Pinpoint the cell where the given text exists, returning its [x, y] midpoint coordinate. 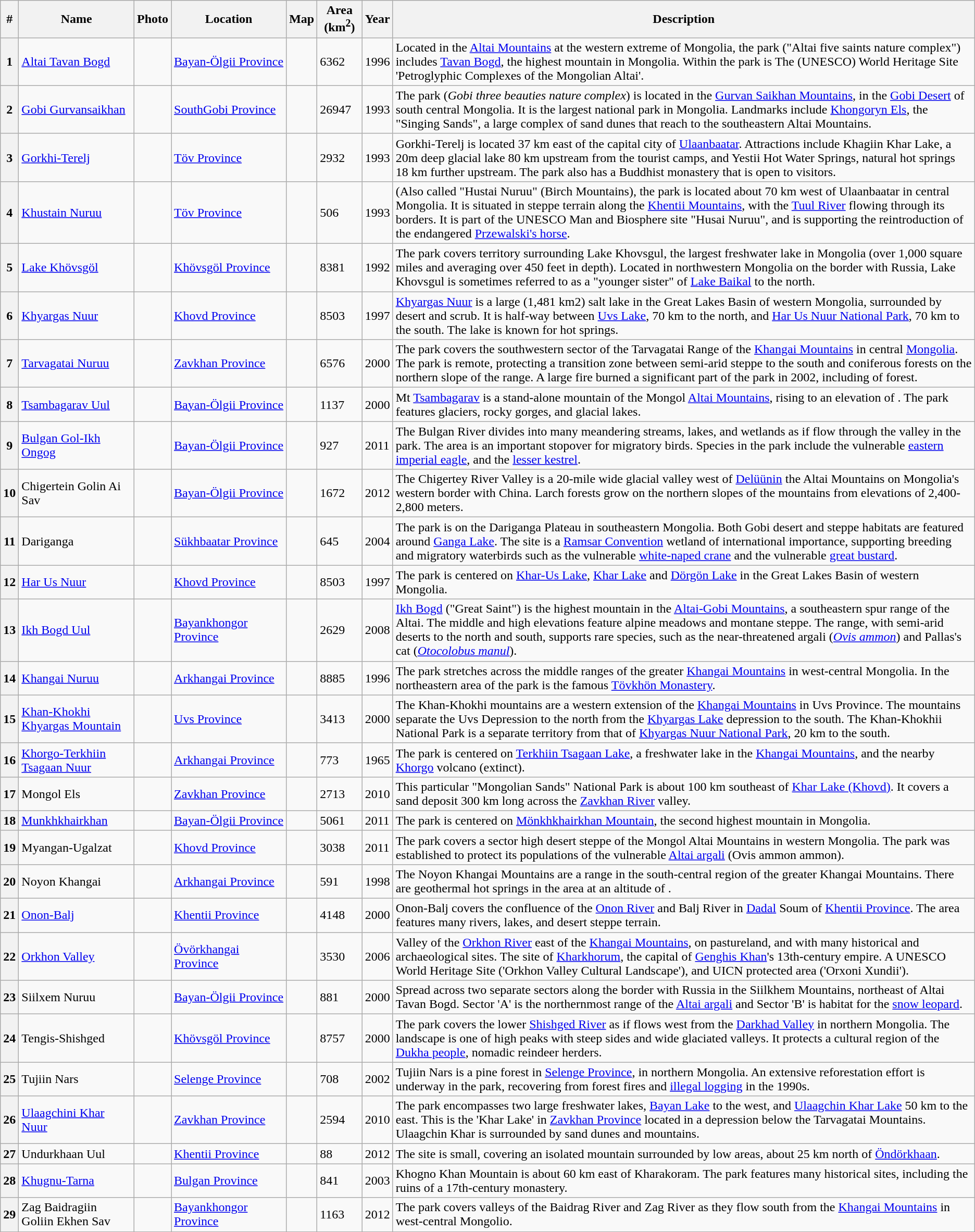
Bulgan Province [229, 1180]
2004 [377, 541]
Myangan-Ugalzat [77, 847]
8757 [340, 1038]
26 [9, 1120]
Ikh Bogd Uul [77, 630]
Khugnu-Tarna [77, 1180]
Selenge Province [229, 1079]
Khogno Khan Mountain is about 60 km east of Kharakoram. The park features many historical sites, including the ruins of a 17th-century monastery. [683, 1180]
13 [9, 630]
Dariganga [77, 541]
5061 [340, 820]
1992 [377, 268]
22 [9, 956]
1998 [377, 881]
Tujiin Nars [77, 1079]
2006 [377, 956]
2629 [340, 630]
16 [9, 760]
Tarvagatai Nuruu [77, 364]
27 [9, 1154]
Sükhbaatar Province [229, 541]
2002 [377, 1079]
15 [9, 719]
Altai Tavan Bogd [77, 61]
Khyargas Nuur [77, 316]
5 [9, 268]
8381 [340, 268]
Har Us Nuur [77, 582]
1672 [340, 493]
2003 [377, 1180]
Description [683, 19]
Khangai Nuruu [77, 678]
881 [340, 997]
Mongol Els [77, 794]
25 [9, 1079]
4 [9, 213]
927 [340, 445]
3530 [340, 956]
8885 [340, 678]
773 [340, 760]
Zag Baidragiin Goliin Ekhen Sav [77, 1215]
88 [340, 1154]
Noyon Khangai [77, 881]
The park is centered on Terkhiin Tsagaan Lake, a freshwater lake in the Khangai Mountains, and the nearby Khorgo volcano (extinct). [683, 760]
4148 [340, 916]
3413 [340, 719]
Map [302, 19]
19 [9, 847]
Tengis-Shishged [77, 1038]
841 [340, 1180]
Gorkhi-Terelj [77, 157]
# [9, 19]
Location [229, 19]
10 [9, 493]
26947 [340, 109]
20 [9, 881]
14 [9, 678]
21 [9, 916]
Photo [152, 19]
24 [9, 1038]
Lake Khövsgöl [77, 268]
2008 [377, 630]
Bulgan Gol-Ikh Ongog [77, 445]
1965 [377, 760]
Onon-Balj [77, 916]
11 [9, 541]
18 [9, 820]
Ulaagchini Khar Nuur [77, 1120]
3038 [340, 847]
Övörkhangai Province [229, 956]
Khustain Nuruu [77, 213]
Name [77, 19]
Gobi Gurvansaikhan [77, 109]
The park is centered on Mönkhkhairkhan Mountain, the second highest mountain in Mongolia. [683, 820]
591 [340, 881]
1163 [340, 1215]
Orkhon Valley [77, 956]
6 [9, 316]
1 [9, 61]
Siilxem Nuruu [77, 997]
Khan-Khokhi Khyargas Mountain [77, 719]
1137 [340, 404]
6362 [340, 61]
Tsambagarav Uul [77, 404]
2594 [340, 1120]
23 [9, 997]
12 [9, 582]
17 [9, 794]
Uvs Province [229, 719]
708 [340, 1079]
Khorgo-Terkhiin Tsagaan Nuur [77, 760]
Year [377, 19]
Munkhkhairkhan [77, 820]
8 [9, 404]
29 [9, 1215]
28 [9, 1180]
2713 [340, 794]
6576 [340, 364]
The park is centered on Khar-Us Lake, Khar Lake and Dörgön Lake in the Great Lakes Basin of western Mongolia. [683, 582]
The site is small, covering an isolated mountain surrounded by low areas, about 25 km north of Öndörkhaan. [683, 1154]
Undurkhaan Uul [77, 1154]
Chigertein Golin Ai Sav [77, 493]
645 [340, 541]
SouthGobi Province [229, 109]
2 [9, 109]
2932 [340, 157]
7 [9, 364]
3 [9, 157]
9 [9, 445]
506 [340, 213]
Area (km2) [340, 19]
The park covers valleys of the Baidrag River and Zag River as they flow south from the Khangai Mountains in west-central Mongolio. [683, 1215]
